Return (X, Y) of the center of cell containing provided text 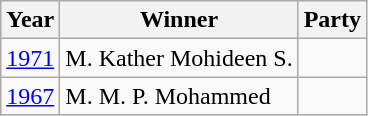
M. M. P. Mohammed (179, 96)
M. Kather Mohideen S. (179, 58)
Year (30, 20)
Winner (179, 20)
1967 (30, 96)
Party (332, 20)
1971 (30, 58)
